Locate the cell with the specified text and output its (X, Y) center coordinate. 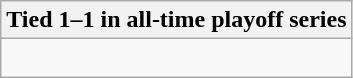
Tied 1–1 in all-time playoff series (176, 20)
